Scan for the cell matching the given text and deliver its (X, Y) coordinate at center. 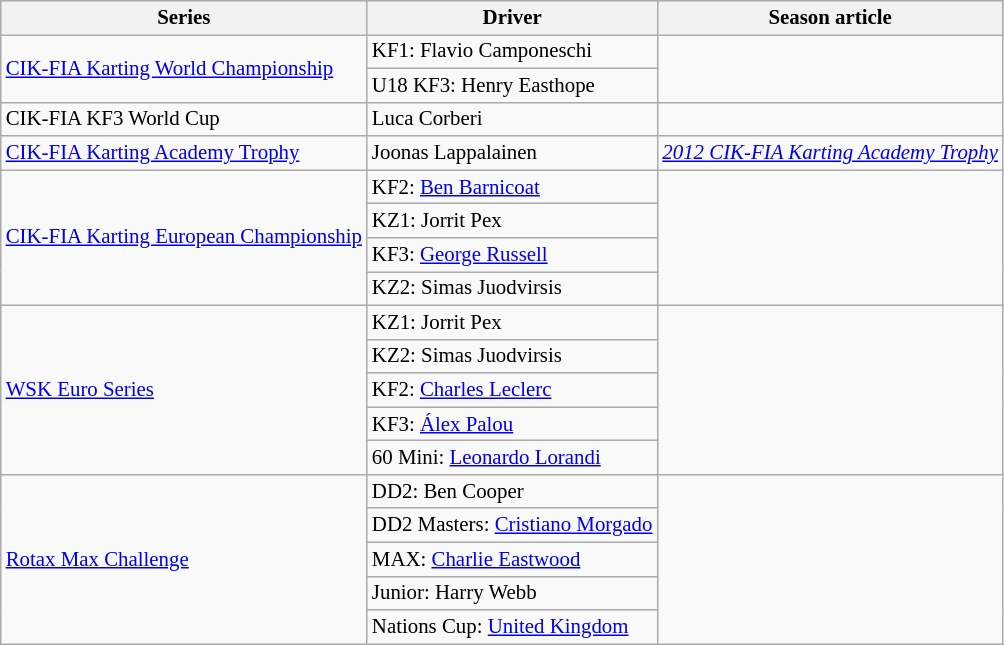
Series (184, 18)
Season article (830, 18)
Junior: Harry Webb (512, 593)
Driver (512, 18)
WSK Euro Series (184, 390)
Luca Corberi (512, 119)
KF1: Flavio Camponeschi (512, 51)
KF3: George Russell (512, 255)
CIK-FIA Karting Academy Trophy (184, 153)
CIK-FIA Karting European Championship (184, 238)
60 Mini: Leonardo Lorandi (512, 458)
KF3: Álex Palou (512, 424)
DD2 Masters: Cristiano Morgado (512, 525)
2012 CIK-FIA Karting Academy Trophy (830, 153)
MAX: Charlie Eastwood (512, 559)
Rotax Max Challenge (184, 558)
Joonas Lappalainen (512, 153)
Nations Cup: United Kingdom (512, 627)
KF2: Ben Barnicoat (512, 187)
DD2: Ben Cooper (512, 491)
KF2: Charles Leclerc (512, 390)
CIK-FIA Karting World Championship (184, 68)
CIK-FIA KF3 World Cup (184, 119)
U18 KF3: Henry Easthope (512, 85)
